Scan for the cell matching the given text and deliver its (X, Y) coordinate at center. 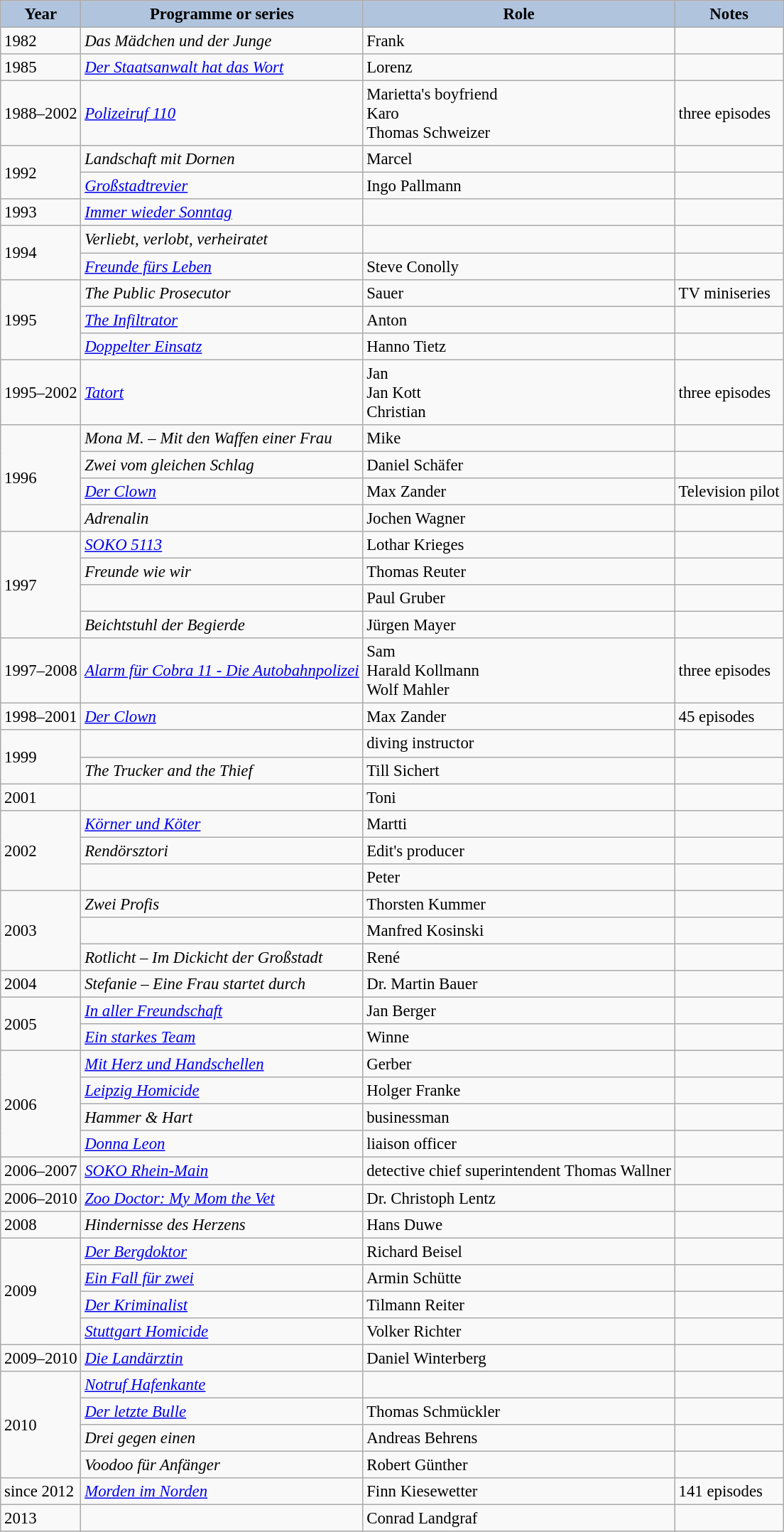
Voodoo für Anfänger (222, 1465)
1988–2002 (41, 114)
1982 (41, 41)
Zoo Doctor: My Mom the Vet (222, 1198)
1994 (41, 253)
Anton (518, 320)
Ein Fall für zwei (222, 1278)
2002 (41, 850)
Polizeiruf 110 (222, 114)
Der Kriminalist (222, 1305)
45 episodes (729, 717)
Hans Duwe (518, 1224)
Zwei Profis (222, 904)
2001 (41, 797)
2006–2010 (41, 1198)
Großstadtrevier (222, 186)
Landschaft mit Dornen (222, 159)
2003 (41, 931)
Andreas Behrens (518, 1438)
Stefanie – Eine Frau startet durch (222, 984)
businessman (518, 1118)
Till Sichert (518, 770)
Rendörsztori (222, 851)
Gerber (518, 1064)
1995 (41, 320)
Edit's producer (518, 851)
SOKO Rhein-Main (222, 1171)
Mona M. – Mit den Waffen einer Frau (222, 438)
The Trucker and the Thief (222, 770)
since 2012 (41, 1491)
SOKO 5113 (222, 545)
Thomas Schmückler (518, 1411)
2009–2010 (41, 1358)
Daniel Schäfer (518, 465)
Jürgen Mayer (518, 625)
The Public Prosecutor (222, 293)
Richard Beisel (518, 1251)
detective chief superintendent Thomas Wallner (518, 1171)
141 episodes (729, 1491)
Programme or series (222, 14)
Thorsten Kummer (518, 904)
Year (41, 14)
Armin Schütte (518, 1278)
Mit Herz und Handschellen (222, 1064)
Lorenz (518, 68)
Paul Gruber (518, 598)
JanJan KottChristian (518, 392)
Daniel Winterberg (518, 1358)
1995–2002 (41, 392)
Jan Berger (518, 1011)
liaison officer (518, 1145)
Notes (729, 14)
Toni (518, 797)
Rotlicht – Im Dickicht der Großstadt (222, 957)
Steve Conolly (518, 266)
1997–2008 (41, 671)
Mike (518, 438)
Immer wieder Sonntag (222, 212)
Donna Leon (222, 1145)
Dr. Martin Bauer (518, 984)
Die Landärztin (222, 1358)
2004 (41, 984)
Freunde wie wir (222, 572)
Finn Kiesewetter (518, 1491)
Morden im Norden (222, 1491)
Robert Günther (518, 1465)
1999 (41, 757)
1997 (41, 585)
Thomas Reuter (518, 572)
Ingo Pallmann (518, 186)
René (518, 957)
1992 (41, 172)
2006–2007 (41, 1171)
2008 (41, 1224)
Sauer (518, 293)
1998–2001 (41, 717)
The Infiltrator (222, 320)
Beichtstuhl der Begierde (222, 625)
Television pilot (729, 492)
2010 (41, 1425)
Volker Richter (518, 1332)
1996 (41, 478)
Marietta's boyfriendKaroThomas Schweizer (518, 114)
Dr. Christoph Lentz (518, 1198)
Tatort (222, 392)
Der Bergdoktor (222, 1251)
Winne (518, 1037)
Peter (518, 878)
Marcel (518, 159)
Das Mädchen und der Junge (222, 41)
1993 (41, 212)
Frank (518, 41)
2005 (41, 1025)
Hammer & Hart (222, 1118)
Lothar Krieges (518, 545)
Manfred Kosinski (518, 931)
2006 (41, 1104)
Role (518, 14)
Doppelter Einsatz (222, 346)
Zwei vom gleichen Schlag (222, 465)
Stuttgart Homicide (222, 1332)
2013 (41, 1518)
Leipzig Homicide (222, 1091)
Notruf Hafenkante (222, 1385)
Holger Franke (518, 1091)
Hanno Tietz (518, 346)
Tilmann Reiter (518, 1305)
Verliebt, verlobt, verheiratet (222, 239)
Körner und Köter (222, 824)
Adrenalin (222, 518)
1985 (41, 68)
2009 (41, 1291)
Der letzte Bulle (222, 1411)
TV miniseries (729, 293)
diving instructor (518, 744)
In aller Freundschaft (222, 1011)
Alarm für Cobra 11 - Die Autobahnpolizei (222, 671)
Conrad Landgraf (518, 1518)
Freunde fürs Leben (222, 266)
SamHarald KollmannWolf Mahler (518, 671)
Jochen Wagner (518, 518)
Der Staatsanwalt hat das Wort (222, 68)
Hindernisse des Herzens (222, 1224)
Drei gegen einen (222, 1438)
Ein starkes Team (222, 1037)
Martti (518, 824)
